Pinpoint the cell where the given text exists, returning its [X, Y] midpoint coordinate. 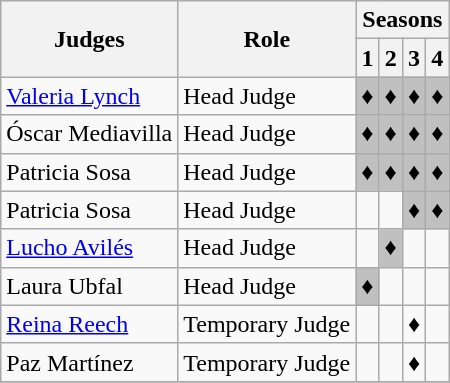
Valeria Lynch [90, 96]
Lucho Avilés [90, 248]
Role [267, 39]
Paz Martínez [90, 362]
3 [414, 58]
Laura Ubfal [90, 286]
1 [368, 58]
2 [390, 58]
Óscar Mediavilla [90, 134]
Seasons [402, 20]
Reina Reech [90, 324]
4 [438, 58]
Judges [90, 39]
